Capture the cell that displays the provided text and extract its [x, y] central coordinate. 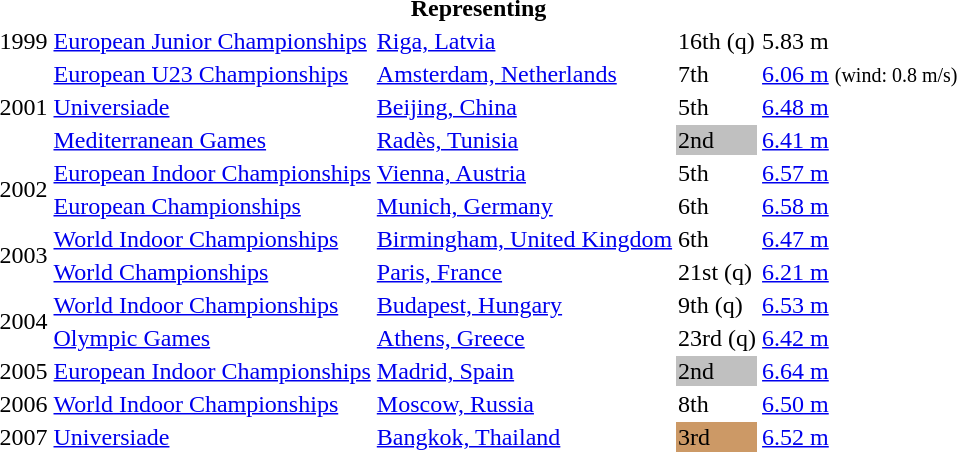
Mediterranean Games [212, 140]
Birmingham, United Kingdom [524, 239]
21st (q) [718, 272]
Munich, Germany [524, 206]
Vienna, Austria [524, 173]
Moscow, Russia [524, 404]
Madrid, Spain [524, 371]
Budapest, Hungary [524, 305]
16th (q) [718, 41]
23rd (q) [718, 338]
3rd [718, 437]
Amsterdam, Netherlands [524, 74]
Paris, France [524, 272]
Riga, Latvia [524, 41]
8th [718, 404]
Bangkok, Thailand [524, 437]
9th (q) [718, 305]
European Junior Championships [212, 41]
World Championships [212, 272]
Beijing, China [524, 107]
European U23 Championships [212, 74]
European Championships [212, 206]
7th [718, 74]
Athens, Greece [524, 338]
Radès, Tunisia [524, 140]
Olympic Games [212, 338]
